Return the [X, Y] coordinate for the center point of the cell that contains the specified text.  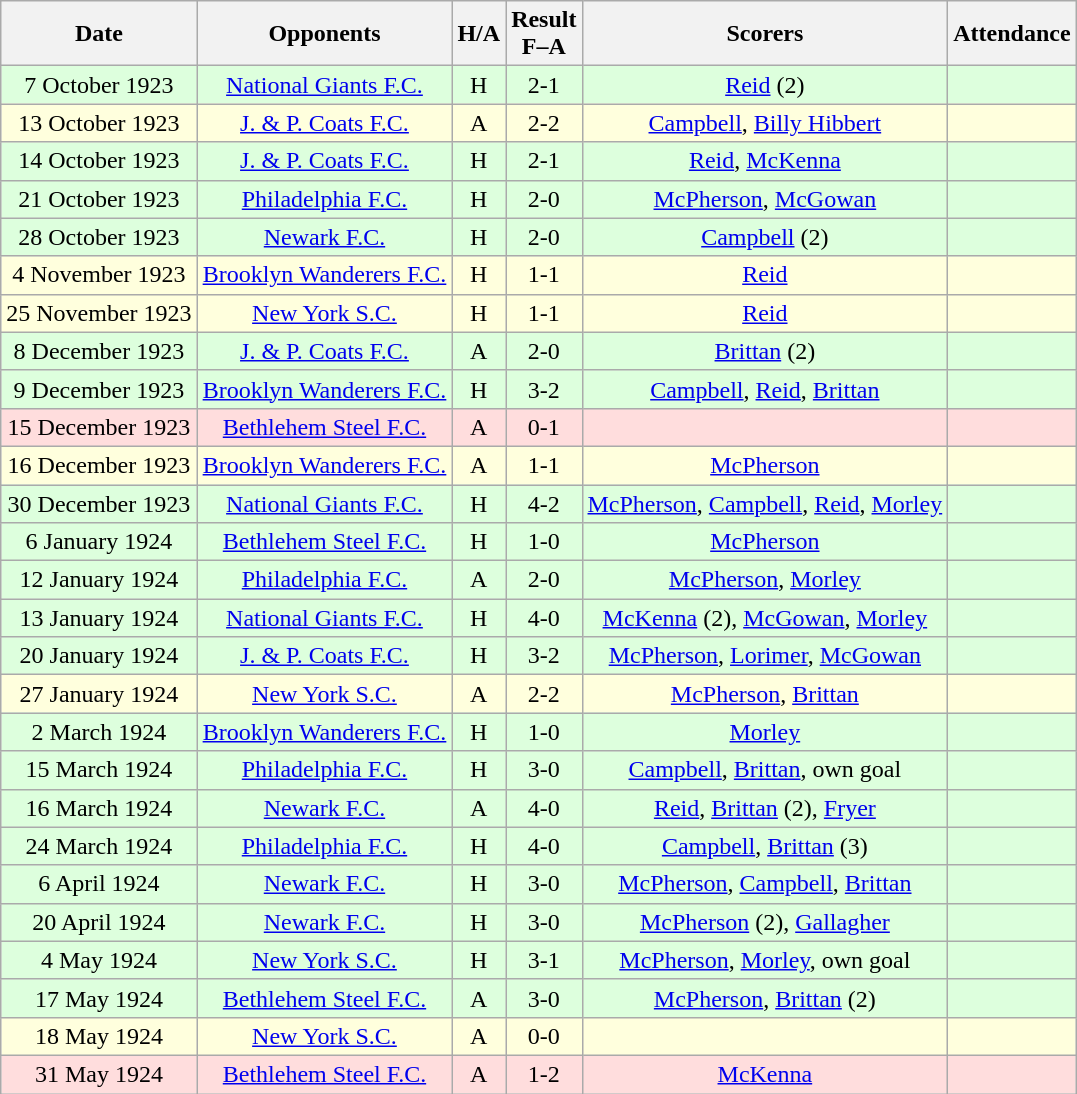
Reid, Brittan (2), Fryer [765, 808]
McKenna (2), McGowan, Morley [765, 618]
28 October 1923 [99, 237]
McKenna [765, 1074]
Campbell, Brittan (3) [765, 846]
13 January 1924 [99, 618]
Scorers [765, 34]
14 October 1923 [99, 161]
Attendance [1012, 34]
31 May 1924 [99, 1074]
20 January 1924 [99, 656]
0-0 [544, 1036]
Campbell, Brittan, own goal [765, 770]
McPherson, Campbell, Brittan [765, 884]
20 April 1924 [99, 922]
21 October 1923 [99, 199]
Morley [765, 732]
McPherson, Campbell, Reid, Morley [765, 503]
8 December 1923 [99, 351]
2 March 1924 [99, 732]
27 January 1924 [99, 694]
McPherson, Morley [765, 580]
4 November 1923 [99, 275]
25 November 1923 [99, 313]
24 March 1924 [99, 846]
Reid, McKenna [765, 161]
McPherson, Brittan (2) [765, 998]
6 April 1924 [99, 884]
4-2 [544, 503]
16 March 1924 [99, 808]
7 October 1923 [99, 85]
McPherson, Lorimer, McGowan [765, 656]
Campbell (2) [765, 237]
15 March 1924 [99, 770]
McPherson, McGowan [765, 199]
13 October 1923 [99, 123]
McPherson, Morley, own goal [765, 960]
18 May 1924 [99, 1036]
4 May 1924 [99, 960]
15 December 1923 [99, 427]
Date [99, 34]
Brittan (2) [765, 351]
6 January 1924 [99, 542]
Campbell, Reid, Brittan [765, 389]
12 January 1924 [99, 580]
H/A [479, 34]
30 December 1923 [99, 503]
17 May 1924 [99, 998]
3-1 [544, 960]
Reid (2) [765, 85]
0-1 [544, 427]
1-2 [544, 1074]
Campbell, Billy Hibbert [765, 123]
16 December 1923 [99, 465]
Opponents [324, 34]
McPherson (2), Gallagher [765, 922]
ResultF–A [544, 34]
9 December 1923 [99, 389]
McPherson, Brittan [765, 694]
